Output the (X, Y) coordinate of the center of the cell containing the given text.  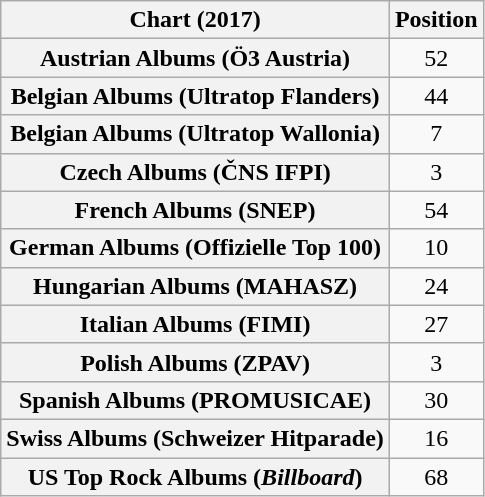
16 (436, 438)
US Top Rock Albums (Billboard) (196, 477)
30 (436, 400)
68 (436, 477)
Austrian Albums (Ö3 Austria) (196, 58)
10 (436, 248)
Czech Albums (ČNS IFPI) (196, 172)
German Albums (Offizielle Top 100) (196, 248)
Belgian Albums (Ultratop Wallonia) (196, 134)
Hungarian Albums (MAHASZ) (196, 286)
52 (436, 58)
Spanish Albums (PROMUSICAE) (196, 400)
27 (436, 324)
Position (436, 20)
French Albums (SNEP) (196, 210)
Swiss Albums (Schweizer Hitparade) (196, 438)
7 (436, 134)
54 (436, 210)
44 (436, 96)
Polish Albums (ZPAV) (196, 362)
Belgian Albums (Ultratop Flanders) (196, 96)
24 (436, 286)
Italian Albums (FIMI) (196, 324)
Chart (2017) (196, 20)
